For the text-containing cell, return its midpoint in (X, Y) coordinate format. 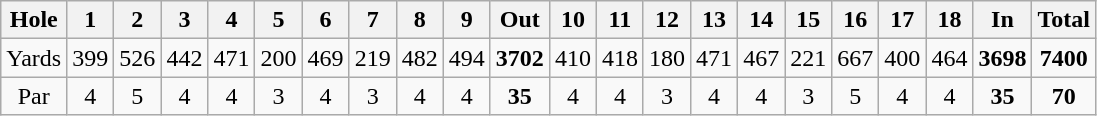
70 (1064, 96)
219 (372, 58)
2 (138, 20)
410 (572, 58)
8 (420, 20)
526 (138, 58)
200 (278, 58)
9 (466, 20)
12 (666, 20)
Par (34, 96)
7400 (1064, 58)
467 (762, 58)
418 (620, 58)
442 (184, 58)
Yards (34, 58)
180 (666, 58)
15 (808, 20)
3702 (520, 58)
6 (326, 20)
Out (520, 20)
667 (856, 58)
464 (950, 58)
400 (902, 58)
399 (90, 58)
3698 (1002, 58)
10 (572, 20)
221 (808, 58)
469 (326, 58)
1 (90, 20)
18 (950, 20)
482 (420, 58)
17 (902, 20)
Hole (34, 20)
11 (620, 20)
13 (714, 20)
7 (372, 20)
16 (856, 20)
Total (1064, 20)
14 (762, 20)
In (1002, 20)
494 (466, 58)
